Scan for the cell matching the given text and deliver its [X, Y] coordinate at center. 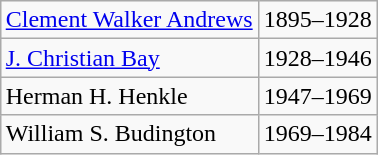
Clement Walker Andrews [129, 20]
J. Christian Bay [129, 58]
Herman H. Henkle [129, 96]
William S. Budington [129, 134]
1895–1928 [318, 20]
1947–1969 [318, 96]
1969–1984 [318, 134]
1928–1946 [318, 58]
